Capture the cell that displays the provided text and extract its (X, Y) central coordinate. 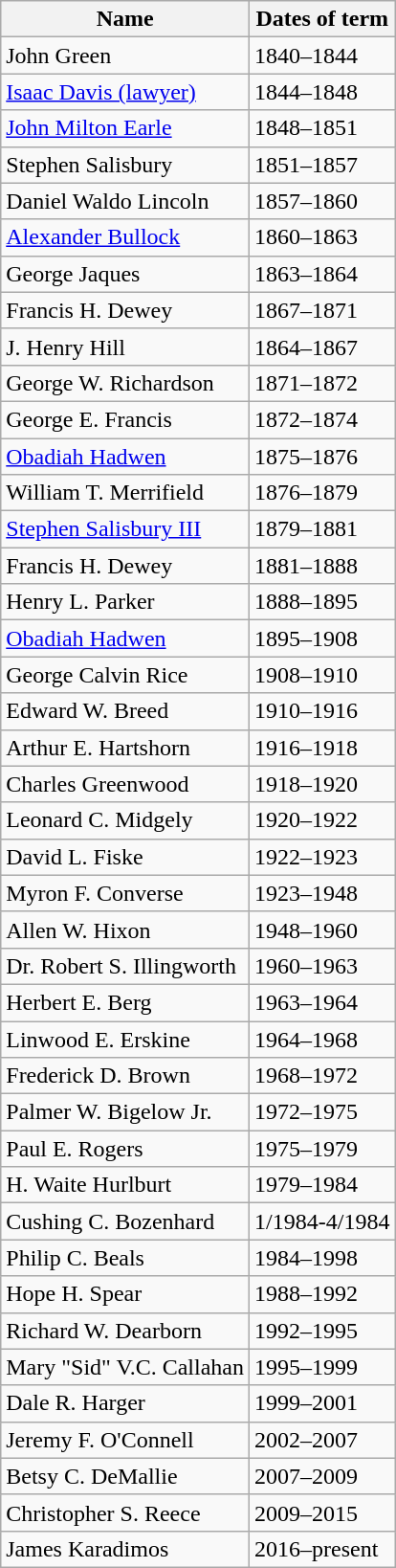
1872–1874 (322, 419)
1968–1972 (322, 1076)
1863–1864 (322, 274)
Dale R. Harger (125, 1403)
1988–1992 (322, 1294)
1879–1881 (322, 529)
1888–1895 (322, 602)
Paul E. Rogers (125, 1149)
H. Waite Hurlburt (125, 1185)
Myron F. Converse (125, 893)
George E. Francis (125, 419)
George Jaques (125, 274)
Richard W. Dearborn (125, 1331)
Allen W. Hixon (125, 930)
John Milton Earle (125, 128)
Palmer W. Bigelow Jr. (125, 1112)
1916–1918 (322, 748)
1871–1872 (322, 383)
1995–1999 (322, 1367)
George Calvin Rice (125, 675)
Mary "Sid" V.C. Callahan (125, 1367)
Stephen Salisbury (125, 165)
Herbert E. Berg (125, 1002)
1964–1968 (322, 1039)
1918–1920 (322, 784)
1972–1975 (322, 1112)
1922–1923 (322, 857)
1908–1910 (322, 675)
David L. Fiske (125, 857)
Philip C. Beals (125, 1258)
William T. Merrifield (125, 493)
1860–1863 (322, 237)
1910–1916 (322, 711)
1876–1879 (322, 493)
Henry L. Parker (125, 602)
James Karadimos (125, 1549)
1999–2001 (322, 1403)
Edward W. Breed (125, 711)
Dates of term (322, 19)
Alexander Bullock (125, 237)
Daniel Waldo Lincoln (125, 201)
J. Henry Hill (125, 347)
1923–1948 (322, 893)
1/1984-4/1984 (322, 1221)
1840–1844 (322, 56)
1992–1995 (322, 1331)
1867–1871 (322, 310)
1960–1963 (322, 966)
1920–1922 (322, 820)
1963–1964 (322, 1002)
1895–1908 (322, 638)
Stephen Salisbury III (125, 529)
Hope H. Spear (125, 1294)
1975–1979 (322, 1149)
Arthur E. Hartshorn (125, 748)
1848–1851 (322, 128)
2002–2007 (322, 1440)
1857–1860 (322, 201)
Betsy C. DeMallie (125, 1476)
Jeremy F. O'Connell (125, 1440)
Charles Greenwood (125, 784)
1979–1984 (322, 1185)
1948–1960 (322, 930)
2009–2015 (322, 1512)
Dr. Robert S. Illingworth (125, 966)
Christopher S. Reece (125, 1512)
Frederick D. Brown (125, 1076)
Name (125, 19)
Isaac Davis (lawyer) (125, 92)
George W. Richardson (125, 383)
1881–1888 (322, 566)
2016–present (322, 1549)
1875–1876 (322, 457)
John Green (125, 56)
Cushing C. Bozenhard (125, 1221)
Linwood E. Erskine (125, 1039)
2007–2009 (322, 1476)
1864–1867 (322, 347)
1984–1998 (322, 1258)
1844–1848 (322, 92)
Leonard C. Midgely (125, 820)
1851–1857 (322, 165)
